Return [X, Y] of the center of cell containing provided text 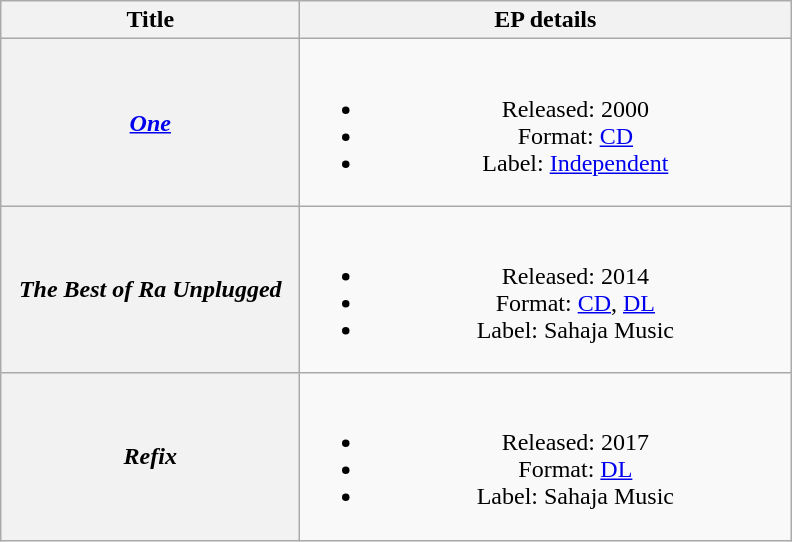
Released: 2000Format: CDLabel: Independent [546, 122]
Refix [150, 456]
The Best of Ra Unplugged [150, 290]
Title [150, 20]
Released: 2017Format: DLLabel: Sahaja Music [546, 456]
One [150, 122]
Released: 2014Format: CD, DLLabel: Sahaja Music [546, 290]
EP details [546, 20]
